Identify which cell holds the provided text, then report its (x, y) central coordinate. 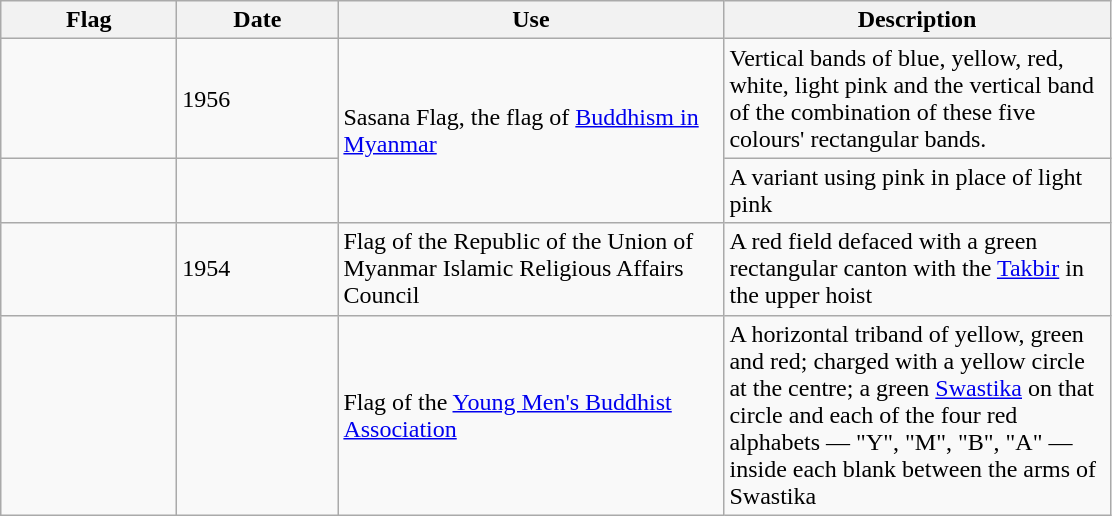
1954 (258, 269)
1956 (258, 98)
Date (258, 20)
Sasana Flag, the flag of Buddhism in Myanmar (531, 131)
A variant using pink in place of light pink (917, 190)
A red field defaced with a green rectangular canton with the Takbir in the upper hoist (917, 269)
Flag (89, 20)
Vertical bands of blue, yellow, red, white, light pink and the vertical band of the combination of these five colours' rectangular bands. (917, 98)
Flag of the Republic of the Union of Myanmar Islamic Religious Affairs Council (531, 269)
Use (531, 20)
Description (917, 20)
Flag of the Young Men's Buddhist Association (531, 415)
